Detect which cell encompasses the target text, then output its (X, Y) center coordinate. 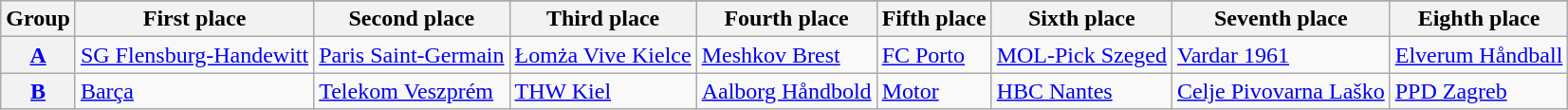
Fifth place (933, 19)
HBC Nantes (1081, 91)
Fourth place (786, 19)
MOL-Pick Szeged (1081, 55)
Elverum Håndball (1479, 55)
Motor (933, 91)
Third place (603, 19)
B (38, 91)
Paris Saint-Germain (412, 55)
Aalborg Håndbold (786, 91)
Group (38, 19)
Eighth place (1479, 19)
THW Kiel (603, 91)
Telekom Veszprém (412, 91)
First place (194, 19)
Celje Pivovarna Laško (1282, 91)
A (38, 55)
Barça (194, 91)
FC Porto (933, 55)
PPD Zagreb (1479, 91)
Meshkov Brest (786, 55)
SG Flensburg-Handewitt (194, 55)
Łomża Vive Kielce (603, 55)
Vardar 1961 (1282, 55)
Sixth place (1081, 19)
Second place (412, 19)
Seventh place (1282, 19)
